For the text-containing cell, return its midpoint in [x, y] coordinate format. 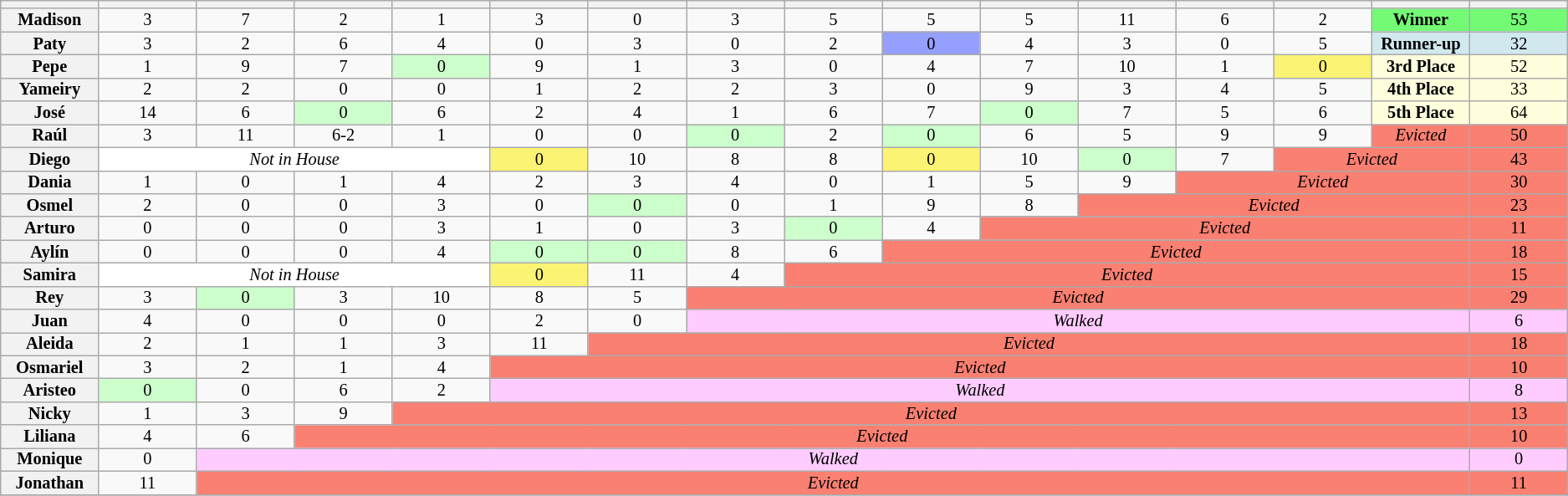
Dania [50, 182]
33 [1519, 89]
José [50, 113]
Madison [50, 20]
Aleida [50, 344]
3rd Place [1420, 66]
Aylín [50, 252]
Rey [50, 298]
14 [147, 113]
Diego [50, 159]
Yameiry [50, 89]
13 [1519, 413]
Liliana [50, 437]
4th Place [1420, 89]
23 [1519, 205]
Osmariel [50, 367]
64 [1519, 113]
Arturo [50, 228]
29 [1519, 298]
Juan [50, 321]
Jonathan [50, 483]
Paty [50, 43]
32 [1519, 43]
Raúl [50, 136]
Nicky [50, 413]
Runner-up [1420, 43]
43 [1519, 159]
Samira [50, 274]
Monique [50, 459]
5th Place [1420, 113]
6-2 [343, 136]
Osmel [50, 205]
Aristeo [50, 390]
30 [1519, 182]
Winner [1420, 20]
15 [1519, 274]
50 [1519, 136]
Pepe [50, 66]
52 [1519, 66]
53 [1519, 20]
